Identify which cell holds the provided text, then report its (x, y) central coordinate. 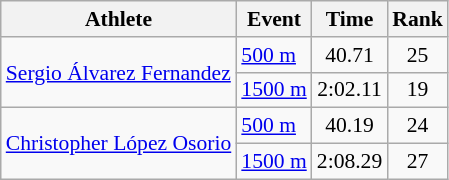
Rank (418, 19)
Sergio Álvarez Fernandez (119, 72)
27 (418, 162)
2:08.29 (350, 162)
Time (350, 19)
40.71 (350, 55)
19 (418, 90)
Event (274, 19)
24 (418, 126)
25 (418, 55)
Christopher López Osorio (119, 144)
40.19 (350, 126)
Athlete (119, 19)
2:02.11 (350, 90)
